Determine the (X, Y) coordinate at the center of the cell enclosing the given text.  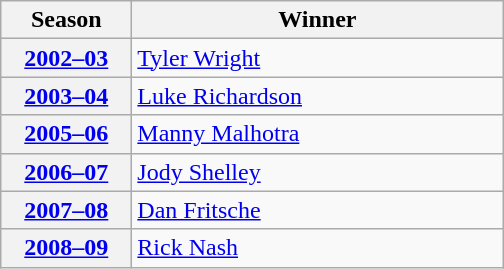
2008–09 (66, 248)
Season (66, 20)
2007–08 (66, 210)
2006–07 (66, 172)
2003–04 (66, 96)
2005–06 (66, 134)
Manny Malhotra (318, 134)
Jody Shelley (318, 172)
Tyler Wright (318, 58)
Dan Fritsche (318, 210)
Rick Nash (318, 248)
2002–03 (66, 58)
Luke Richardson (318, 96)
Winner (318, 20)
